Search for the cell housing the specified text and yield its (X, Y) center coordinate. 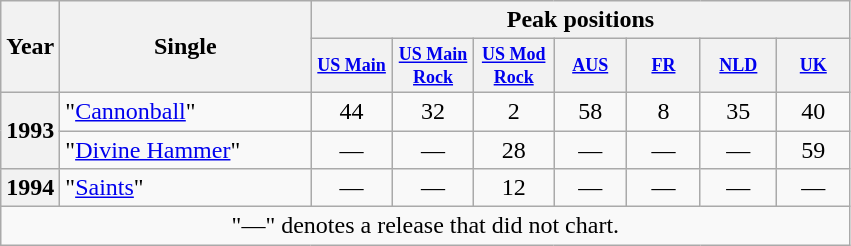
US Main Rock (432, 66)
AUS (590, 66)
2 (514, 111)
58 (590, 111)
32 (432, 111)
UK (814, 66)
12 (514, 188)
40 (814, 111)
"Cannonball" (186, 111)
"Divine Hammer" (186, 150)
US Main (352, 66)
35 (738, 111)
FR (664, 66)
Year (30, 47)
28 (514, 150)
8 (664, 111)
Peak positions (580, 20)
Single (186, 47)
59 (814, 150)
US Mod Rock (514, 66)
NLD (738, 66)
44 (352, 111)
1993 (30, 130)
"Saints" (186, 188)
"—" denotes a release that did not chart. (426, 226)
1994 (30, 188)
